Pinpoint the cell where the given text exists, returning its (X, Y) midpoint coordinate. 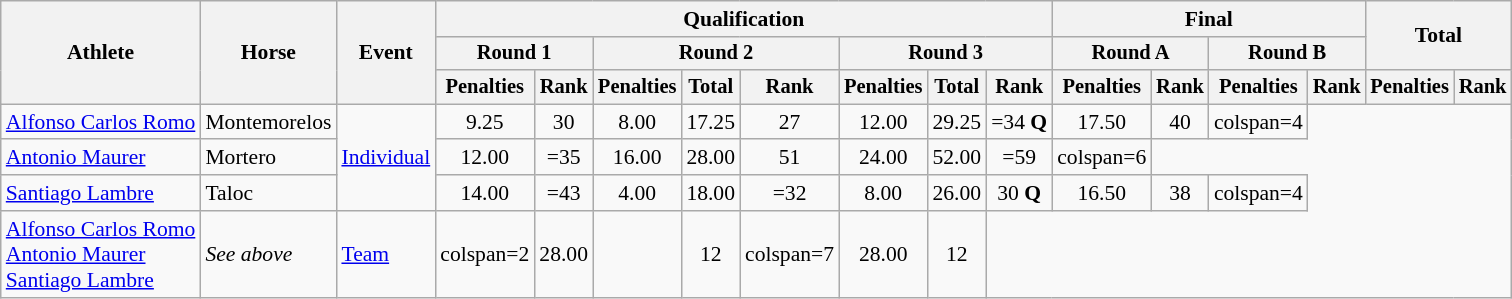
29.25 (956, 122)
40 (1180, 122)
=34 Q (1019, 122)
Individual (386, 158)
38 (1180, 193)
Round A (1130, 54)
4.00 (637, 193)
17.25 (710, 122)
colspan=7 (790, 254)
9.25 (484, 122)
27 (790, 122)
17.50 (1102, 122)
Round 3 (946, 54)
=35 (564, 158)
Round B (1288, 54)
30 (564, 122)
Alfonso Carlos RomoAntonio MaurerSantiago Lambre (101, 254)
16.50 (1102, 193)
=59 (1019, 158)
Horse (268, 52)
16.00 (637, 158)
18.00 (710, 193)
26.00 (956, 193)
Round 2 (716, 54)
51 (790, 158)
Final (1208, 19)
Montemorelos (268, 122)
=43 (564, 193)
Santiago Lambre (101, 193)
Round 1 (514, 54)
See above (268, 254)
24.00 (883, 158)
Team (386, 254)
colspan=6 (1102, 158)
Qualification (744, 19)
Alfonso Carlos Romo (101, 122)
colspan=2 (484, 254)
Athlete (101, 52)
Event (386, 52)
Taloc (268, 193)
Mortero (268, 158)
30 Q (1019, 193)
52.00 (956, 158)
14.00 (484, 193)
Antonio Maurer (101, 158)
=32 (790, 193)
